For the text-containing cell, return its midpoint in (x, y) coordinate format. 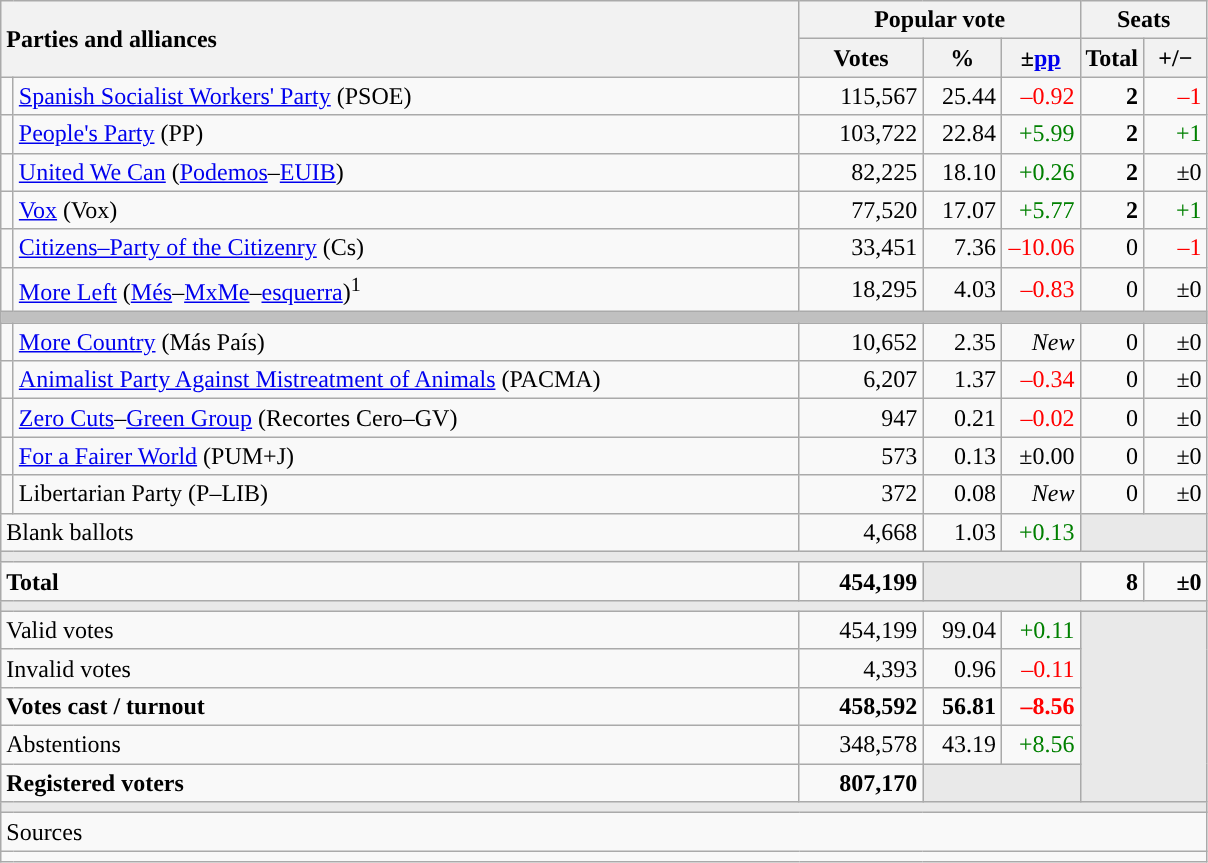
+0.26 (1040, 172)
Libertarian Party (P–LIB) (406, 494)
Registered voters (400, 783)
8 (1112, 581)
More Country (Más País) (406, 342)
Popular vote (940, 20)
807,170 (861, 783)
% (962, 58)
For a Fairer World (PUM+J) (406, 456)
33,451 (861, 248)
0.96 (962, 668)
7.36 (962, 248)
103,722 (861, 134)
Zero Cuts–Green Group (Recortes Cero–GV) (406, 418)
4,393 (861, 668)
±0.00 (1040, 456)
77,520 (861, 210)
99.04 (962, 630)
+0.13 (1040, 532)
372 (861, 494)
573 (861, 456)
People's Party (PP) (406, 134)
+0.11 (1040, 630)
0.21 (962, 418)
348,578 (861, 745)
947 (861, 418)
Votes cast / turnout (400, 706)
+/− (1176, 58)
–0.11 (1040, 668)
–0.02 (1040, 418)
–8.56 (1040, 706)
–10.06 (1040, 248)
Blank ballots (400, 532)
1.37 (962, 380)
2.35 (962, 342)
Seats (1144, 20)
1.03 (962, 532)
4,668 (861, 532)
+5.77 (1040, 210)
Votes (861, 58)
22.84 (962, 134)
17.07 (962, 210)
82,225 (861, 172)
Sources (604, 832)
±pp (1040, 58)
18.10 (962, 172)
Parties and alliances (400, 39)
Valid votes (400, 630)
+5.99 (1040, 134)
4.03 (962, 290)
25.44 (962, 96)
0.13 (962, 456)
6,207 (861, 380)
18,295 (861, 290)
458,592 (861, 706)
Animalist Party Against Mistreatment of Animals (PACMA) (406, 380)
+8.56 (1040, 745)
–0.92 (1040, 96)
115,567 (861, 96)
Citizens–Party of the Citizenry (Cs) (406, 248)
43.19 (962, 745)
0.08 (962, 494)
Abstentions (400, 745)
Spanish Socialist Workers' Party (PSOE) (406, 96)
Vox (Vox) (406, 210)
United We Can (Podemos–EUIB) (406, 172)
56.81 (962, 706)
More Left (Més–MxMe–esquerra)1 (406, 290)
10,652 (861, 342)
–0.83 (1040, 290)
–0.34 (1040, 380)
Invalid votes (400, 668)
